Return the (x, y) coordinate for the center point of the cell that contains the specified text.  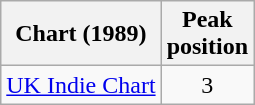
3 (207, 85)
UK Indie Chart (81, 85)
Peakposition (207, 34)
Chart (1989) (81, 34)
